Search for the cell housing the specified text and yield its [x, y] center coordinate. 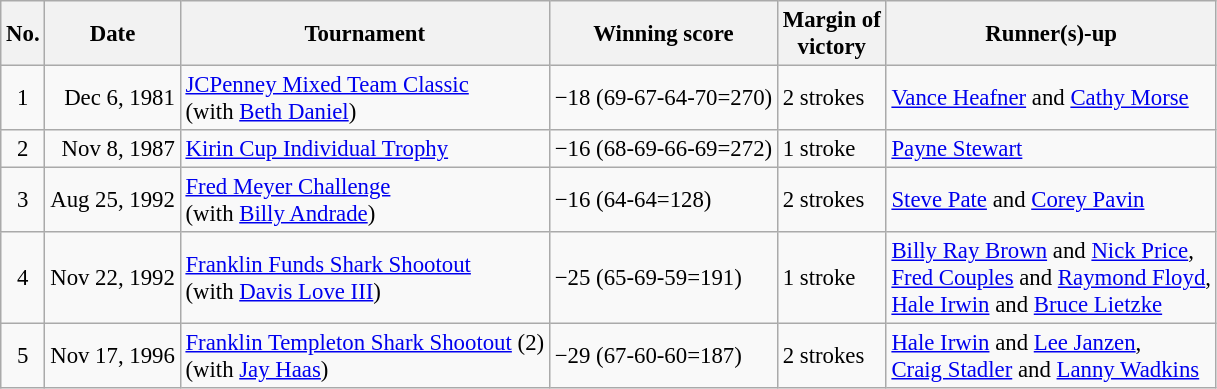
Dec 6, 1981 [112, 98]
2 [23, 149]
Payne Stewart [1051, 149]
Nov 8, 1987 [112, 149]
Franklin Funds Shark Shootout(with Davis Love III) [364, 278]
Tournament [364, 34]
Steve Pate and Corey Pavin [1051, 200]
Vance Heafner and Cathy Morse [1051, 98]
Kirin Cup Individual Trophy [364, 149]
−25 (65-69-59=191) [663, 278]
Margin ofvictory [832, 34]
Billy Ray Brown and Nick Price, Fred Couples and Raymond Floyd, Hale Irwin and Bruce Lietzke [1051, 278]
−18 (69-67-64-70=270) [663, 98]
JCPenney Mixed Team Classic(with Beth Daniel) [364, 98]
5 [23, 356]
Fred Meyer Challenge(with Billy Andrade) [364, 200]
Runner(s)-up [1051, 34]
Franklin Templeton Shark Shootout (2)(with Jay Haas) [364, 356]
No. [23, 34]
−16 (64-64=128) [663, 200]
Aug 25, 1992 [112, 200]
1 [23, 98]
Winning score [663, 34]
Hale Irwin and Lee Janzen, Craig Stadler and Lanny Wadkins [1051, 356]
−16 (68-69-66-69=272) [663, 149]
Nov 22, 1992 [112, 278]
4 [23, 278]
3 [23, 200]
Nov 17, 1996 [112, 356]
Date [112, 34]
−29 (67-60-60=187) [663, 356]
